Pinpoint the cell where the given text exists, returning its [x, y] midpoint coordinate. 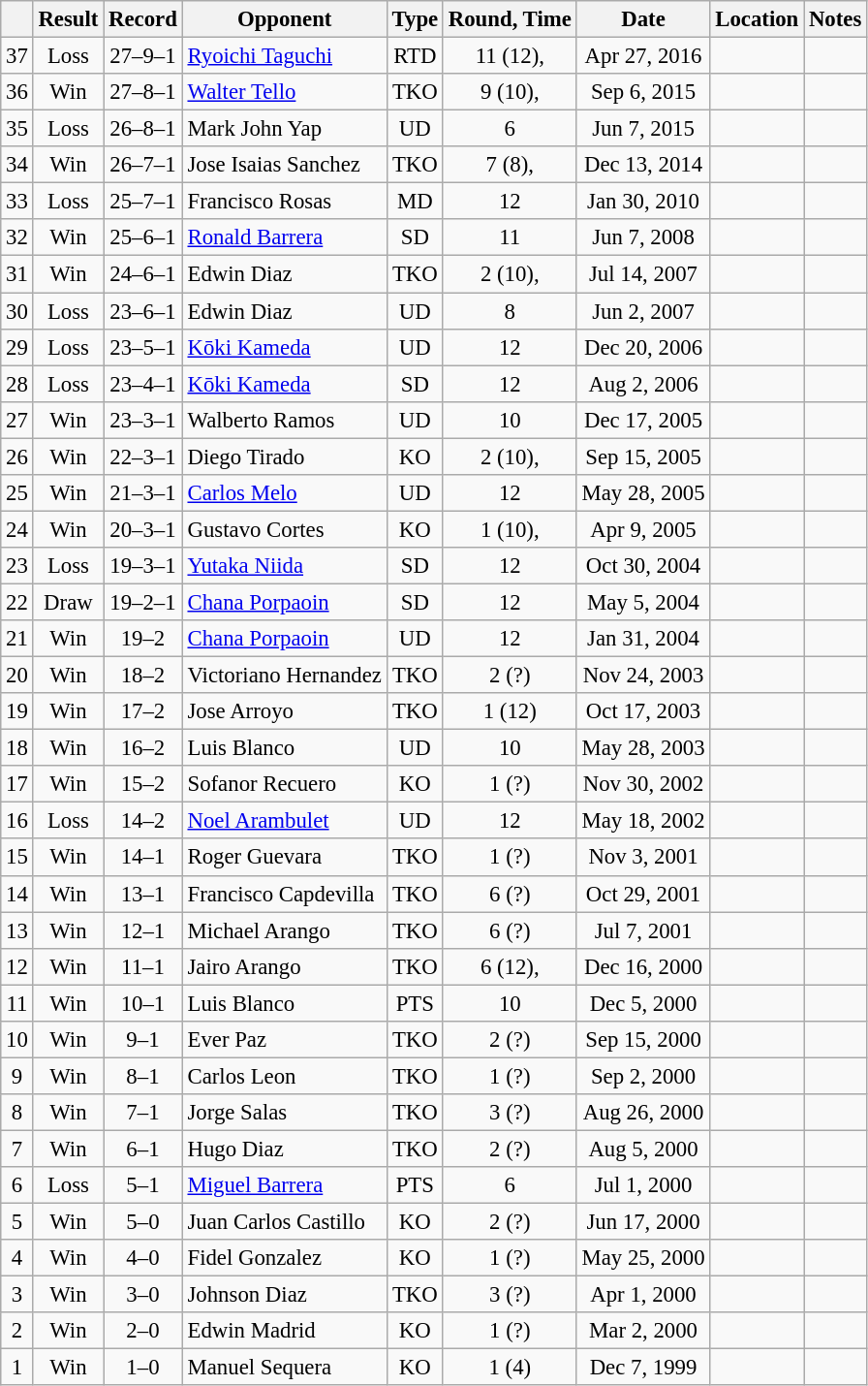
Jun 2, 2007 [643, 311]
15–2 [143, 784]
Hugo Diaz [285, 1149]
Juan Carlos Castillo [285, 1222]
6 (12), [510, 966]
7 [17, 1149]
14–1 [143, 858]
18 [17, 748]
5–1 [143, 1185]
1 (10), [510, 529]
16–2 [143, 748]
Ronald Barrera [285, 237]
Yutaka Niida [285, 566]
Sep 15, 2005 [643, 457]
RTD [415, 56]
21–3–1 [143, 493]
Record [143, 19]
4 [17, 1258]
9–1 [143, 1040]
Type [415, 19]
18–2 [143, 676]
Jan 31, 2004 [643, 639]
5 [17, 1222]
Result [68, 19]
Notes [835, 19]
22–3–1 [143, 457]
28 [17, 384]
19–3–1 [143, 566]
Johnson Diaz [285, 1295]
Oct 30, 2004 [643, 566]
May 28, 2003 [643, 748]
Jun 7, 2008 [643, 237]
Sep 15, 2000 [643, 1040]
Draw [68, 602]
13–1 [143, 894]
Diego Tirado [285, 457]
11 (12), [510, 56]
Dec 16, 2000 [643, 966]
Sep 6, 2015 [643, 92]
Francisco Capdevilla [285, 894]
Jairo Arango [285, 966]
1 (4) [510, 1368]
Noel Arambulet [285, 821]
14 [17, 894]
Location [758, 19]
17 [17, 784]
32 [17, 237]
23–4–1 [143, 384]
Jan 30, 2010 [643, 202]
Nov 30, 2002 [643, 784]
9 (10), [510, 92]
3 [17, 1295]
2–0 [143, 1331]
Aug 26, 2000 [643, 1113]
22 [17, 602]
Oct 29, 2001 [643, 894]
36 [17, 92]
Ryoichi Taguchi [285, 56]
Date [643, 19]
Apr 27, 2016 [643, 56]
Ever Paz [285, 1040]
10–1 [143, 1003]
Aug 5, 2000 [643, 1149]
Roger Guevara [285, 858]
Jul 14, 2007 [643, 274]
11–1 [143, 966]
Carlos Leon [285, 1076]
27 [17, 420]
Aug 2, 2006 [643, 384]
Edwin Madrid [285, 1331]
Dec 17, 2005 [643, 420]
12–1 [143, 930]
37 [17, 56]
26 [17, 457]
MD [415, 202]
Dec 5, 2000 [643, 1003]
20–3–1 [143, 529]
8–1 [143, 1076]
7–1 [143, 1113]
24–6–1 [143, 274]
25 [17, 493]
27–8–1 [143, 92]
Fidel Gonzalez [285, 1258]
Manuel Sequera [285, 1368]
Oct 17, 2003 [643, 711]
27–9–1 [143, 56]
Apr 1, 2000 [643, 1295]
1–0 [143, 1368]
Dec 13, 2014 [643, 165]
Francisco Rosas [285, 202]
6–1 [143, 1149]
20 [17, 676]
Opponent [285, 19]
Jose Arroyo [285, 711]
Jun 7, 2015 [643, 129]
23–5–1 [143, 347]
17–2 [143, 711]
Gustavo Cortes [285, 529]
29 [17, 347]
1 [17, 1368]
Nov 3, 2001 [643, 858]
Michael Arango [285, 930]
31 [17, 274]
3–0 [143, 1295]
30 [17, 311]
Carlos Melo [285, 493]
14–2 [143, 821]
15 [17, 858]
25–6–1 [143, 237]
35 [17, 129]
Jul 7, 2001 [643, 930]
25–7–1 [143, 202]
23 [17, 566]
May 18, 2002 [643, 821]
May 25, 2000 [643, 1258]
Walter Tello [285, 92]
16 [17, 821]
19–2–1 [143, 602]
26–8–1 [143, 129]
2 [17, 1331]
9 [17, 1076]
19–2 [143, 639]
7 (8), [510, 165]
May 5, 2004 [643, 602]
33 [17, 202]
Walberto Ramos [285, 420]
Dec 20, 2006 [643, 347]
23–3–1 [143, 420]
13 [17, 930]
Round, Time [510, 19]
24 [17, 529]
5–0 [143, 1222]
Victoriano Hernandez [285, 676]
1 (12) [510, 711]
26–7–1 [143, 165]
Mark John Yap [285, 129]
Nov 24, 2003 [643, 676]
Dec 7, 1999 [643, 1368]
19 [17, 711]
34 [17, 165]
4–0 [143, 1258]
23–6–1 [143, 311]
Jul 1, 2000 [643, 1185]
Jose Isaias Sanchez [285, 165]
Apr 9, 2005 [643, 529]
Miguel Barrera [285, 1185]
May 28, 2005 [643, 493]
Mar 2, 2000 [643, 1331]
Sep 2, 2000 [643, 1076]
21 [17, 639]
Jorge Salas [285, 1113]
Sofanor Recuero [285, 784]
Jun 17, 2000 [643, 1222]
